For the text-containing cell, return its midpoint in (X, Y) coordinate format. 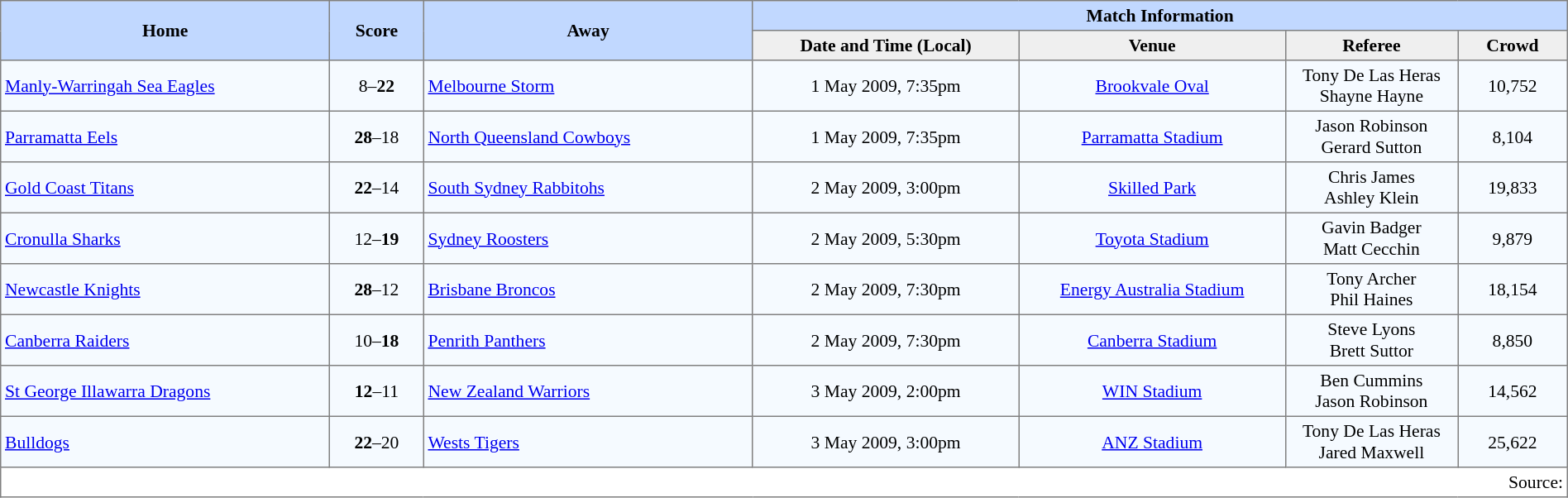
Score (377, 31)
Energy Australia Stadium (1152, 290)
Crowd (1513, 45)
Away (588, 31)
8,850 (1513, 340)
Parramatta Stadium (1152, 136)
18,154 (1513, 290)
Canberra Stadium (1152, 340)
Brisbane Broncos (588, 290)
Melbourne Storm (588, 86)
Newcastle Knights (165, 290)
Toyota Stadium (1152, 238)
Steve LyonsBrett Suttor (1371, 340)
2 May 2009, 3:00pm (886, 188)
Wests Tigers (588, 442)
WIN Stadium (1152, 391)
9,879 (1513, 238)
Referee (1371, 45)
28–18 (377, 136)
Date and Time (Local) (886, 45)
8,104 (1513, 136)
Chris JamesAshley Klein (1371, 188)
10–18 (377, 340)
Home (165, 31)
14,562 (1513, 391)
Gold Coast Titans (165, 188)
South Sydney Rabbitohs (588, 188)
Venue (1152, 45)
22–14 (377, 188)
2 May 2009, 5:30pm (886, 238)
Jason RobinsonGerard Sutton (1371, 136)
ANZ Stadium (1152, 442)
28–12 (377, 290)
Ben CumminsJason Robinson (1371, 391)
Penrith Panthers (588, 340)
Cronulla Sharks (165, 238)
19,833 (1513, 188)
3 May 2009, 3:00pm (886, 442)
Tony De Las HerasShayne Hayne (1371, 86)
Gavin BadgerMatt Cecchin (1371, 238)
3 May 2009, 2:00pm (886, 391)
Source: (784, 482)
Brookvale Oval (1152, 86)
8–22 (377, 86)
12–19 (377, 238)
12–11 (377, 391)
25,622 (1513, 442)
Tony ArcherPhil Haines (1371, 290)
Manly-Warringah Sea Eagles (165, 86)
Match Information (1159, 16)
Bulldogs (165, 442)
Skilled Park (1152, 188)
St George Illawarra Dragons (165, 391)
10,752 (1513, 86)
North Queensland Cowboys (588, 136)
Tony De Las HerasJared Maxwell (1371, 442)
Canberra Raiders (165, 340)
New Zealand Warriors (588, 391)
Sydney Roosters (588, 238)
22–20 (377, 442)
Parramatta Eels (165, 136)
